Detect which cell encompasses the target text, then output its [x, y] center coordinate. 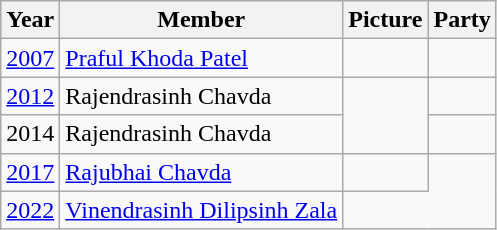
2014 [30, 134]
Member [202, 20]
Party [462, 20]
Rajubhai Chavda [202, 172]
Year [30, 20]
Praful Khoda Patel [202, 58]
2022 [30, 210]
2017 [30, 172]
2007 [30, 58]
2012 [30, 96]
Picture [386, 20]
Vinendrasinh Dilipsinh Zala [202, 210]
